Extract the [x, y] coordinate from the center of the cell holding the provided text.  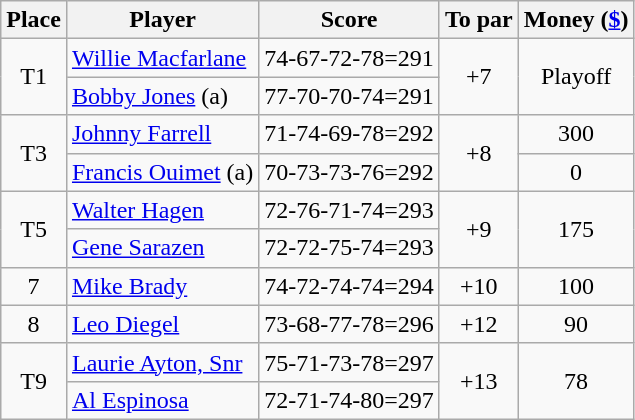
Money ($) [576, 20]
70-73-73-76=292 [350, 172]
Walter Hagen [162, 210]
Place [34, 20]
T3 [34, 153]
+8 [478, 153]
77-70-70-74=291 [350, 96]
Francis Ouimet (a) [162, 172]
Willie Macfarlane [162, 58]
Laurie Ayton, Snr [162, 362]
Leo Diegel [162, 324]
Mike Brady [162, 286]
74-67-72-78=291 [350, 58]
+13 [478, 381]
Gene Sarazen [162, 248]
0 [576, 172]
Al Espinosa [162, 400]
72-72-75-74=293 [350, 248]
T5 [34, 229]
75-71-73-78=297 [350, 362]
300 [576, 134]
Playoff [576, 77]
175 [576, 229]
72-71-74-80=297 [350, 400]
90 [576, 324]
72-76-71-74=293 [350, 210]
8 [34, 324]
71-74-69-78=292 [350, 134]
+10 [478, 286]
73-68-77-78=296 [350, 324]
100 [576, 286]
Score [350, 20]
7 [34, 286]
74-72-74-74=294 [350, 286]
+12 [478, 324]
To par [478, 20]
78 [576, 381]
Bobby Jones (a) [162, 96]
Johnny Farrell [162, 134]
Player [162, 20]
T1 [34, 77]
+9 [478, 229]
T9 [34, 381]
+7 [478, 77]
